Provide the [x, y] coordinate of the cell's center where the given text is located.  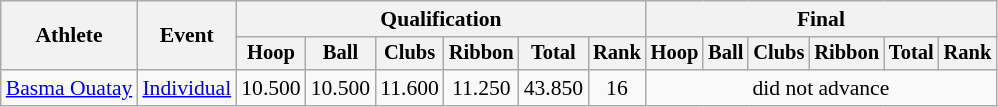
Individual [186, 88]
16 [617, 88]
Final [821, 19]
11.600 [410, 88]
Event [186, 36]
Athlete [70, 36]
11.250 [482, 88]
43.850 [554, 88]
Qualification [440, 19]
did not advance [821, 88]
Basma Ouatay [70, 88]
